Detect which cell encompasses the target text, then output its [x, y] center coordinate. 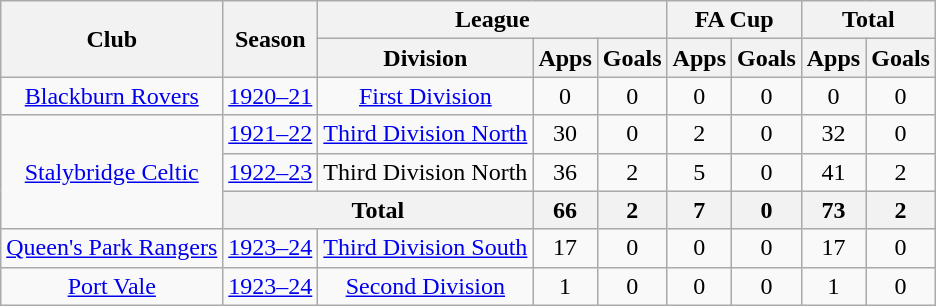
Stalybridge Celtic [112, 172]
Queen's Park Rangers [112, 248]
Blackburn Rovers [112, 96]
FA Cup [734, 20]
Season [270, 39]
32 [833, 134]
36 [565, 172]
30 [565, 134]
First Division [426, 96]
5 [699, 172]
73 [833, 210]
League [492, 20]
Third Division South [426, 248]
Club [112, 39]
1921–22 [270, 134]
1920–21 [270, 96]
1922–23 [270, 172]
Port Vale [112, 286]
66 [565, 210]
7 [699, 210]
Division [426, 58]
41 [833, 172]
Second Division [426, 286]
